Locate the cell with the specified text and output its [x, y] center coordinate. 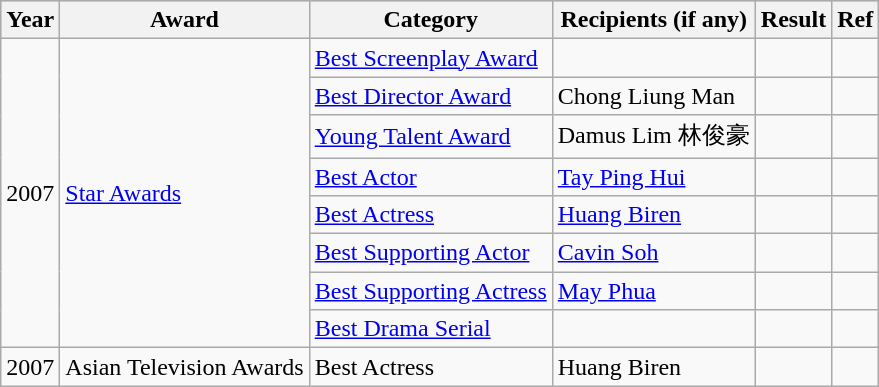
Chong Liung Man [654, 96]
Young Talent Award [430, 136]
Star Awards [184, 194]
Tay Ping Hui [654, 177]
Category [430, 20]
Best Screenplay Award [430, 58]
Best Supporting Actor [430, 253]
Best Drama Serial [430, 329]
Best Supporting Actress [430, 291]
Recipients (if any) [654, 20]
May Phua [654, 291]
Year [30, 20]
Damus Lim 林俊豪 [654, 136]
Asian Television Awards [184, 367]
Cavin Soh [654, 253]
Award [184, 20]
Best Director Award [430, 96]
Result [793, 20]
Ref [856, 20]
Best Actor [430, 177]
